Detect which cell encompasses the target text, then output its [x, y] center coordinate. 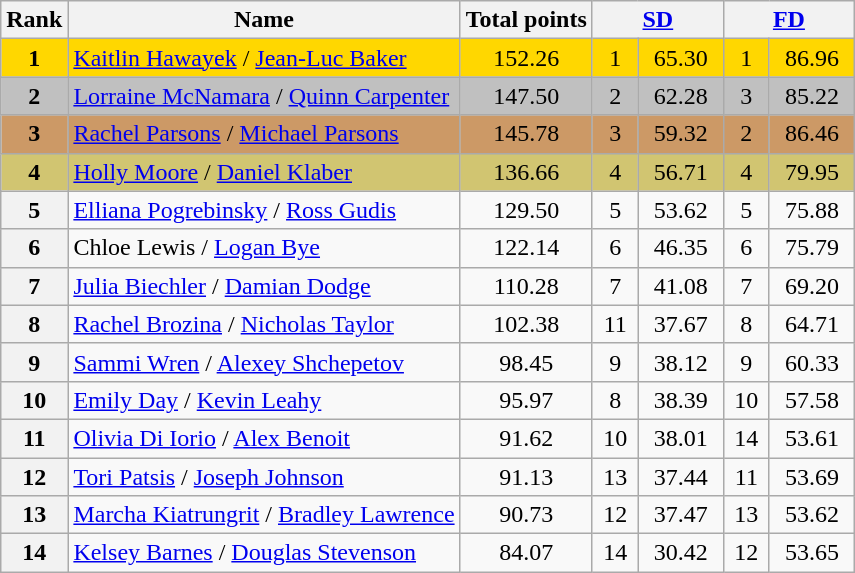
84.07 [526, 553]
38.01 [680, 438]
60.33 [812, 362]
Emily Day / Kevin Leahy [264, 400]
90.73 [526, 515]
Olivia Di Iorio / Alex Benoit [264, 438]
98.45 [526, 362]
75.88 [812, 210]
SD [658, 20]
79.95 [812, 172]
86.96 [812, 58]
FD [788, 20]
95.97 [526, 400]
Rachel Parsons / Michael Parsons [264, 134]
Lorraine McNamara / Quinn Carpenter [264, 96]
59.32 [680, 134]
Name [264, 20]
69.20 [812, 286]
53.69 [812, 477]
65.30 [680, 58]
110.28 [526, 286]
Rank [34, 20]
145.78 [526, 134]
Holly Moore / Daniel Klaber [264, 172]
56.71 [680, 172]
129.50 [526, 210]
Kelsey Barnes / Douglas Stevenson [264, 553]
152.26 [526, 58]
64.71 [812, 324]
46.35 [680, 248]
Total points [526, 20]
147.50 [526, 96]
122.14 [526, 248]
37.47 [680, 515]
Chloe Lewis / Logan Bye [264, 248]
Elliana Pogrebinsky / Ross Gudis [264, 210]
136.66 [526, 172]
75.79 [812, 248]
38.12 [680, 362]
30.42 [680, 553]
57.58 [812, 400]
Tori Patsis / Joseph Johnson [264, 477]
Marcha Kiatrungrit / Bradley Lawrence [264, 515]
53.61 [812, 438]
85.22 [812, 96]
53.65 [812, 553]
Kaitlin Hawayek / Jean-Luc Baker [264, 58]
37.44 [680, 477]
86.46 [812, 134]
Rachel Brozina / Nicholas Taylor [264, 324]
62.28 [680, 96]
38.39 [680, 400]
37.67 [680, 324]
41.08 [680, 286]
102.38 [526, 324]
91.62 [526, 438]
91.13 [526, 477]
Julia Biechler / Damian Dodge [264, 286]
Sammi Wren / Alexey Shchepetov [264, 362]
